For the text-containing cell, return its midpoint in (X, Y) coordinate format. 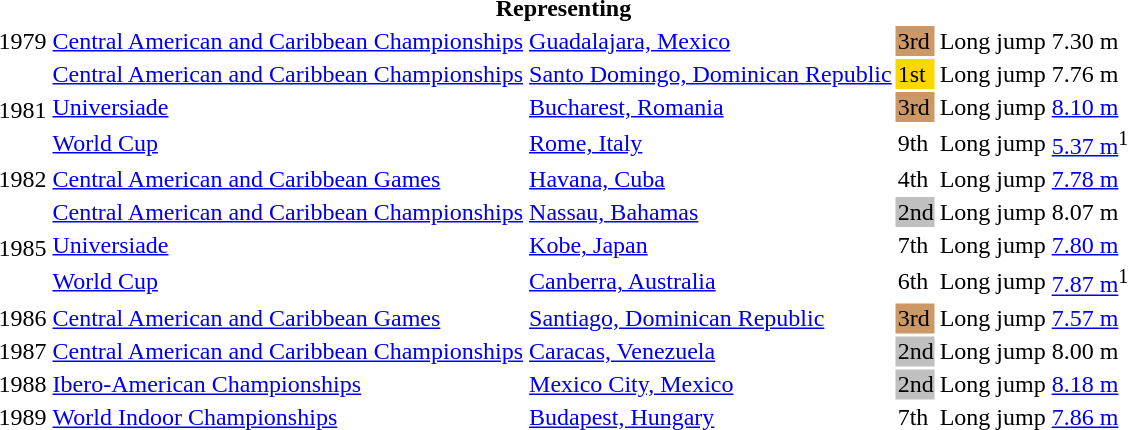
Canberra, Australia (711, 281)
Ibero-American Championships (288, 384)
4th (916, 179)
6th (916, 281)
9th (916, 143)
Nassau, Bahamas (711, 212)
Santo Domingo, Dominican Republic (711, 74)
Santiago, Dominican Republic (711, 318)
Bucharest, Romania (711, 107)
Mexico City, Mexico (711, 384)
Rome, Italy (711, 143)
1st (916, 74)
Havana, Cuba (711, 179)
Caracas, Venezuela (711, 351)
Guadalajara, Mexico (711, 41)
Kobe, Japan (711, 245)
7th (916, 245)
